Provide the [X, Y] coordinate of the cell's center where the given text is located.  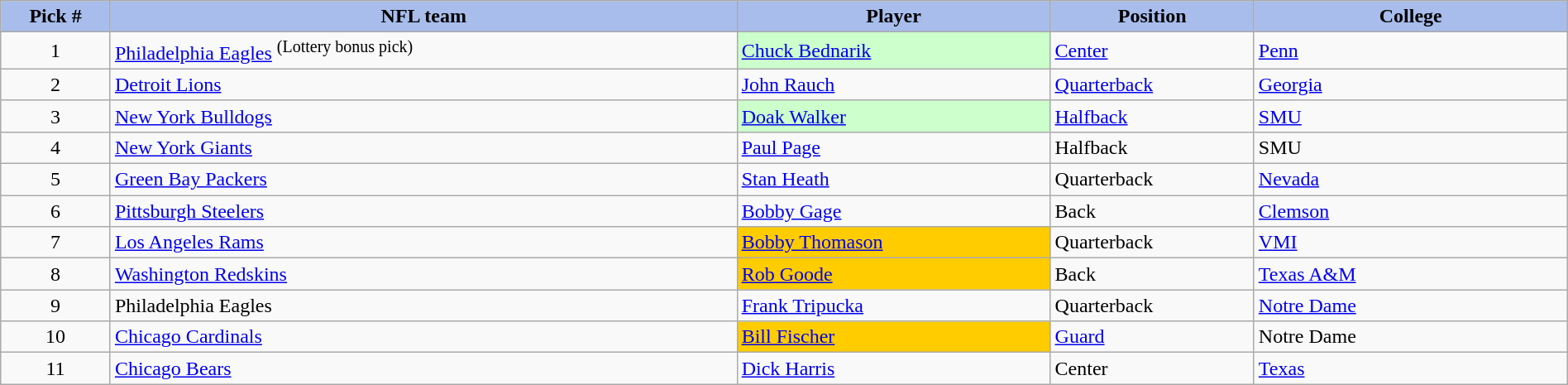
John Rauch [893, 84]
Los Angeles Rams [423, 243]
Bill Fischer [893, 337]
Paul Page [893, 147]
3 [56, 116]
2 [56, 84]
Bobby Thomason [893, 243]
Detroit Lions [423, 84]
Dick Harris [893, 368]
Washington Redskins [423, 274]
Rob Goode [893, 274]
Frank Tripucka [893, 306]
Chicago Bears [423, 368]
5 [56, 180]
Texas [1411, 368]
11 [56, 368]
Bobby Gage [893, 211]
8 [56, 274]
Pittsburgh Steelers [423, 211]
Doak Walker [893, 116]
Stan Heath [893, 180]
Georgia [1411, 84]
VMI [1411, 243]
Clemson [1411, 211]
9 [56, 306]
Nevada [1411, 180]
Position [1152, 17]
Chuck Bednarik [893, 51]
Guard [1152, 337]
1 [56, 51]
6 [56, 211]
NFL team [423, 17]
Green Bay Packers [423, 180]
Player [893, 17]
New York Bulldogs [423, 116]
7 [56, 243]
Penn [1411, 51]
10 [56, 337]
Philadelphia Eagles (Lottery bonus pick) [423, 51]
Philadelphia Eagles [423, 306]
College [1411, 17]
Pick # [56, 17]
4 [56, 147]
New York Giants [423, 147]
Chicago Cardinals [423, 337]
Texas A&M [1411, 274]
